Determine the (x, y) coordinate at the center of the cell enclosing the given text.  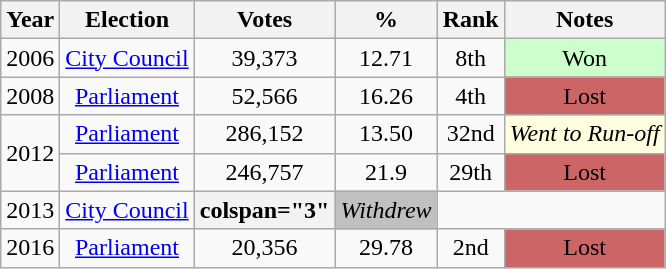
39,373 (264, 58)
2016 (30, 248)
29.78 (386, 248)
2nd (470, 248)
2006 (30, 58)
Notes (584, 20)
Went to Run-off (584, 134)
8th (470, 58)
2012 (30, 153)
16.26 (386, 96)
21.9 (386, 172)
12.71 (386, 58)
20,356 (264, 248)
29th (470, 172)
Withdrew (386, 210)
286,152 (264, 134)
13.50 (386, 134)
4th (470, 96)
Votes (264, 20)
2008 (30, 96)
52,566 (264, 96)
Rank (470, 20)
246,757 (264, 172)
colspan="3" (264, 210)
% (386, 20)
Year (30, 20)
32nd (470, 134)
Won (584, 58)
2013 (30, 210)
Election (127, 20)
